Return [X, Y] of the center of cell containing provided text 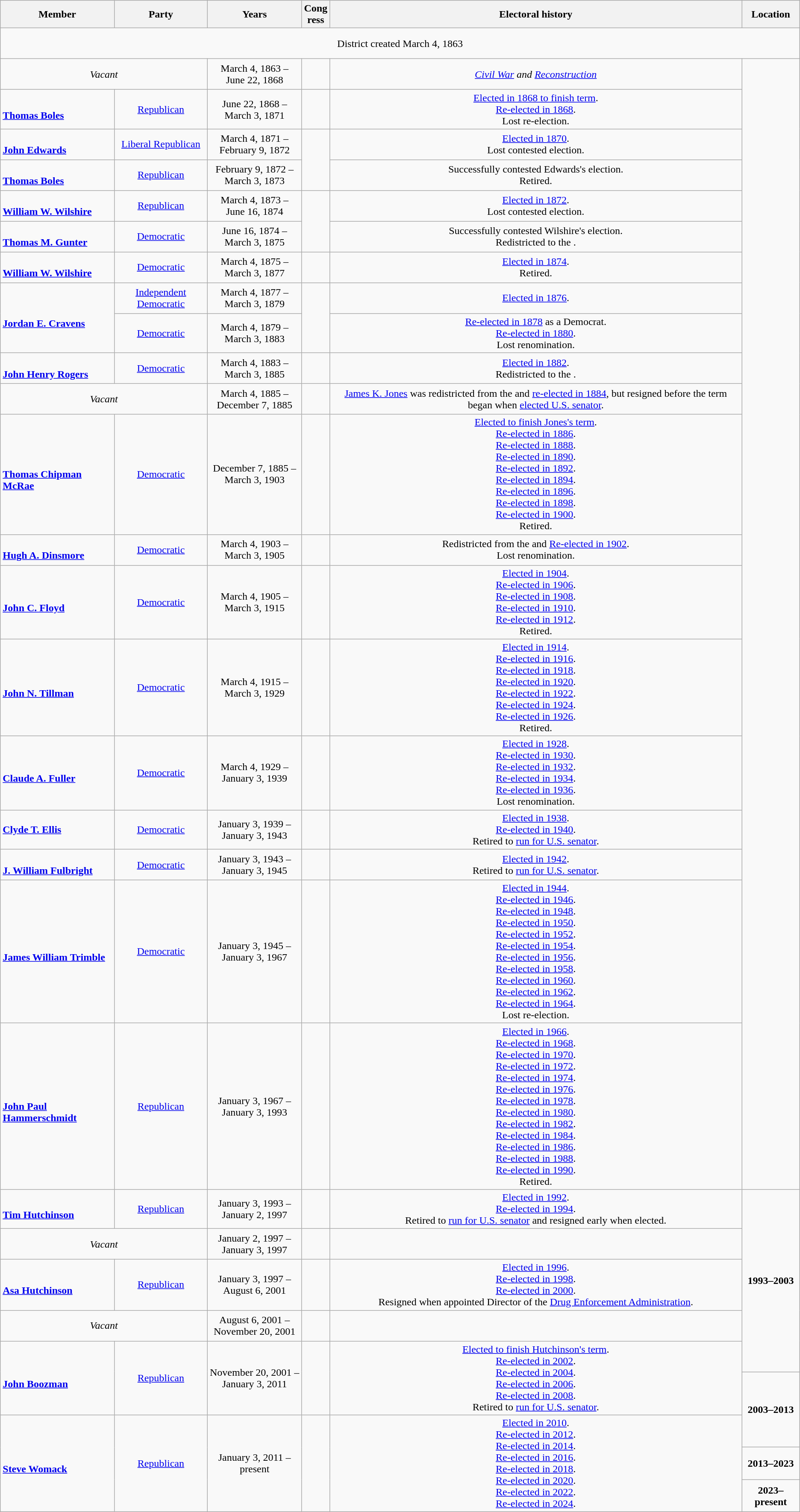
Civil War and Reconstruction [536, 74]
Elected in 2010.Re-elected in 2012.Re-elected in 2014.Re-elected in 2016.Re-elected in 2018.Re-elected in 2020.Re-elected in 2022.Re-elected in 2024. [536, 1463]
Elected in 1872.Lost contested election. [536, 206]
Liberal Republican [161, 144]
Hugh A. Dinsmore [57, 550]
Successfully contested Edwards's election.Retired. [536, 175]
Redistricted from the and Re-elected in 1902.Lost renomination. [536, 550]
August 6, 2001 –November 20, 2001 [254, 1326]
January 3, 1967 –January 3, 1993 [254, 1106]
Elected to finish Hutchinson's term.Re-elected in 2002.Re-elected in 2004.Re-elected in 2006.Re-elected in 2008.Retired to run for U.S. senator. [536, 1378]
December 7, 1885 –March 3, 1903 [254, 474]
March 4, 1885 –December 7, 1885 [254, 399]
Location [771, 15]
John C. Floyd [57, 602]
1993–2003 [771, 1281]
Elected in 1928.Re-elected in 1930.Re-elected in 1932.Re-elected in 1934.Re-elected in 1936.Lost renomination. [536, 773]
February 9, 1872 –March 3, 1873 [254, 175]
Electoral history [536, 15]
Thomas M. Gunter [57, 237]
Elected in 1870.Lost contested election. [536, 144]
Asa Hutchinson [57, 1285]
Congress [316, 15]
Jordan E. Cravens [57, 318]
January 3, 1945 –January 3, 1967 [254, 952]
January 3, 1943 –January 3, 1945 [254, 864]
March 4, 1871 –February 9, 1872 [254, 144]
2023–present [771, 1496]
Elected in 1914.Re-elected in 1916.Re-elected in 1918.Re-elected in 1920.Re-elected in 1922.Re-elected in 1924.Re-elected in 1926.Retired. [536, 688]
March 4, 1903 –March 3, 1905 [254, 550]
March 4, 1915 –March 3, 1929 [254, 688]
March 4, 1905 –March 3, 1915 [254, 602]
Elected in 1904.Re-elected in 1906.Re-elected in 1908.Re-elected in 1910.Re-elected in 1912.Retired. [536, 602]
March 4, 1929 –January 3, 1939 [254, 773]
Elected in 1938.Re-elected in 1940.Retired to run for U.S. senator. [536, 829]
March 4, 1863 –June 22, 1868 [254, 74]
Elected in 1992.Re-elected in 1994.Retired to run for U.S. senator and resigned early when elected. [536, 1209]
James William Trimble [57, 952]
Elected in 1876. [536, 298]
Elected in 1942.Retired to run for U.S. senator. [536, 864]
James K. Jones was redistricted from the and re-elected in 1884, but resigned before the term began when elected U.S. senator. [536, 399]
District created March 4, 1863 [400, 44]
Clyde T. Ellis [57, 829]
November 20, 2001 –January 3, 2011 [254, 1378]
Thomas Chipman McRae [57, 474]
January 3, 2011 –present [254, 1463]
John Edwards [57, 144]
John Boozman [57, 1378]
January 2, 1997 –January 3, 1997 [254, 1244]
John N. Tillman [57, 688]
Successfully contested Wilshire's election.Redistricted to the . [536, 237]
March 4, 1879 –March 3, 1883 [254, 333]
2003–2013 [771, 1409]
June 16, 1874 –March 3, 1875 [254, 237]
Elected in 1868 to finish term.Re-elected in 1868.Lost re-election. [536, 109]
J. William Fulbright [57, 864]
January 3, 1997 –August 6, 2001 [254, 1285]
Elected in 1996.Re-elected in 1998.Re-elected in 2000.Resigned when appointed Director of the Drug Enforcement Administration. [536, 1285]
March 4, 1883 –March 3, 1885 [254, 368]
Steve Womack [57, 1463]
January 3, 1993 –January 2, 1997 [254, 1209]
John Paul Hammerschmidt [57, 1106]
January 3, 1939 –January 3, 1943 [254, 829]
March 4, 1873 –June 16, 1874 [254, 206]
Claude A. Fuller [57, 773]
June 22, 1868 –March 3, 1871 [254, 109]
Years [254, 15]
Elected in 1882.Redistricted to the . [536, 368]
March 4, 1877 –March 3, 1879 [254, 298]
March 4, 1875 –March 3, 1877 [254, 267]
Party [161, 15]
Independent Democratic [161, 298]
John Henry Rogers [57, 368]
Tim Hutchinson [57, 1209]
2013–2023 [771, 1463]
Member [57, 15]
Re-elected in 1878 as a Democrat.Re-elected in 1880.Lost renomination. [536, 333]
Elected in 1874.Retired. [536, 267]
